Return (x, y) of the center of cell containing provided text 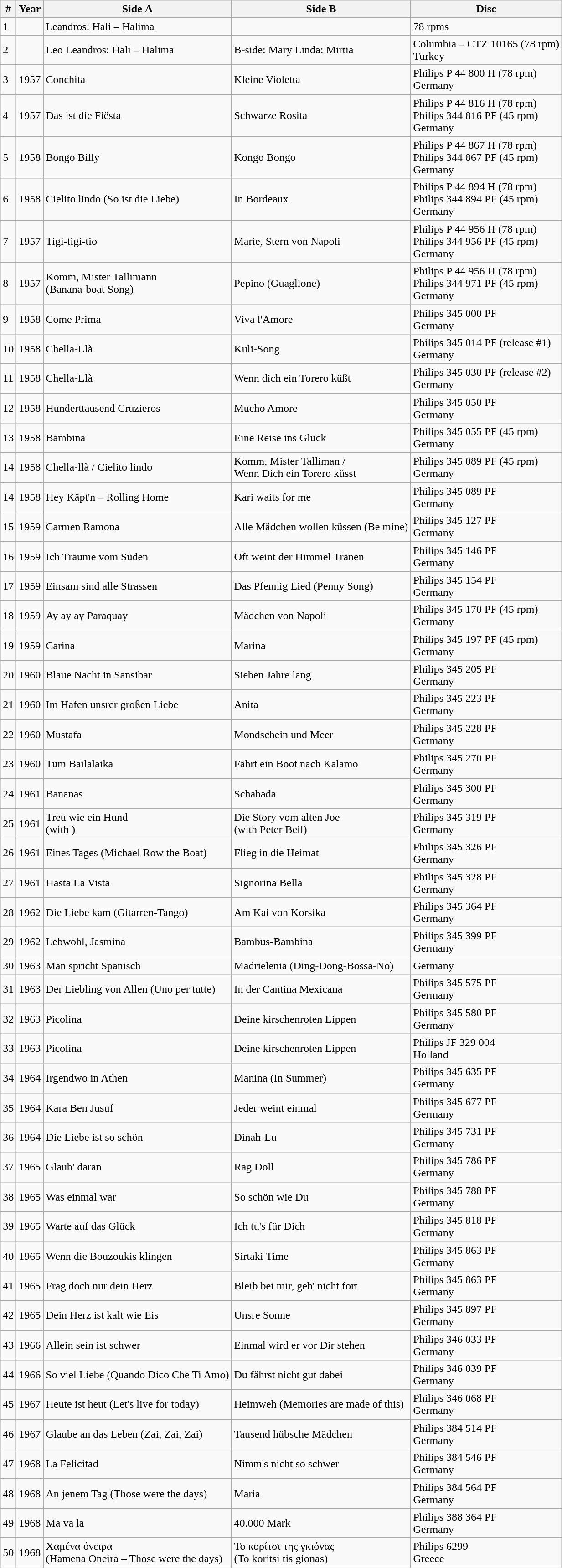
48 (8, 1494)
16 (8, 556)
Philips 345 580 PFGermany (486, 1019)
Du fährst nicht gut dabei (321, 1375)
Philips 345 270 PFGermany (486, 764)
Philips P 44 800 H (78 rpm)Germany (486, 79)
Χαμένα όνειρα(Hamena Oneira – Those were the days) (138, 1553)
Bambina (138, 438)
Philips 345 788 PFGermany (486, 1196)
Warte auf das Glück (138, 1226)
Tigi-tigi-tio (138, 241)
Philips 345 197 PF (45 rpm)Germany (486, 646)
43 (8, 1345)
9 (8, 319)
6 (8, 199)
Wenn die Bouzoukis klingen (138, 1256)
Der Liebling von Allen (Uno per tutte) (138, 989)
Philips 345 575 PFGermany (486, 989)
Die Liebe ist so schön (138, 1137)
Sirtaki Time (321, 1256)
38 (8, 1196)
Lebwohl, Jasmina (138, 942)
Mondschein und Meer (321, 734)
Alle Mädchen wollen küssen (Be mine) (321, 527)
Philips 345 677 PFGermany (486, 1108)
23 (8, 764)
Philips 6299Greece (486, 1553)
Conchita (138, 79)
41 (8, 1286)
Schwarze Rosita (321, 115)
Philips 345 300 PFGermany (486, 793)
Come Prima (138, 319)
Madrielenia (Ding-Dong-Bossa-No) (321, 966)
Einsam sind alle Strassen (138, 586)
2 (8, 50)
Columbia – CTZ 10165 (78 rpm)Turkey (486, 50)
Bananas (138, 793)
7 (8, 241)
Komm, Mister Talliman /Wenn Dich ein Torero küsst (321, 468)
Die Story vom alten Joe(with Peter Beil) (321, 823)
Maria (321, 1494)
Flieg in die Heimat (321, 853)
So viel Liebe (Quando Dico Che Ti Amo) (138, 1375)
Philips P 44 867 H (78 rpm)Philips 344 867 PF (45 rpm)Germany (486, 157)
Philips 345 089 PF (45 rpm)Germany (486, 468)
Philips 384 514 PFGermany (486, 1434)
5 (8, 157)
Glaub' daran (138, 1167)
50 (8, 1553)
Philips 345 228 PFGermany (486, 734)
Ich Träume vom Süden (138, 556)
26 (8, 853)
34 (8, 1078)
4 (8, 115)
Philips 345 000 PFGermany (486, 319)
Dinah-Lu (321, 1137)
Philips 345 731 PFGermany (486, 1137)
30 (8, 966)
Dein Herz ist kalt wie Eis (138, 1315)
Anita (321, 705)
46 (8, 1434)
10 (8, 348)
Chella-llà / Cielito lindo (138, 468)
Was einmal war (138, 1196)
Heimweh (Memories are made of this) (321, 1404)
Philips 346 033 PFGermany (486, 1345)
Kleine Violetta (321, 79)
45 (8, 1404)
42 (8, 1315)
Ay ay ay Paraquay (138, 616)
Glaube an das Leben (Zai, Zai, Zai) (138, 1434)
Philips P 44 956 H (78 rpm)Philips 344 956 PF (45 rpm)Germany (486, 241)
Tum Bailalaika (138, 764)
Philips 345 055 PF (45 rpm)Germany (486, 438)
Tausend hübsche Mädchen (321, 1434)
Philips 345 030 PF (release #2)Germany (486, 378)
39 (8, 1226)
Philips 345 014 PF (release #1)Germany (486, 348)
Philips P 44 894 H (78 rpm)Philips 344 894 PF (45 rpm)Germany (486, 199)
31 (8, 989)
Philips 345 897 PFGermany (486, 1315)
Ma va la (138, 1523)
Manina (In Summer) (321, 1078)
Am Kai von Korsika (321, 913)
Fährt ein Boot nach Kalamo (321, 764)
Mädchen von Napoli (321, 616)
Hasta La Vista (138, 883)
78 rpms (486, 26)
20 (8, 675)
Philips 345 146 PFGermany (486, 556)
19 (8, 646)
Eines Tages (Michael Row the Boat) (138, 853)
Signorina Bella (321, 883)
Rag Doll (321, 1167)
Im Hafen unsrer großen Liebe (138, 705)
Marina (321, 646)
Ich tu's für Dich (321, 1226)
Das Pfennig Lied (Penny Song) (321, 586)
B-side: Mary Linda: Mirtia (321, 50)
29 (8, 942)
15 (8, 527)
Side Α (138, 9)
Philips 345 089 PFGermany (486, 497)
In Bordeaux (321, 199)
Philips 345 399 PFGermany (486, 942)
Die Liebe kam (Gitarren-Tango) (138, 913)
Carmen Ramona (138, 527)
44 (8, 1375)
Philips 384 546 PFGermany (486, 1464)
Philips 345 154 PFGermany (486, 586)
27 (8, 883)
Allein sein ist schwer (138, 1345)
Nimm's nicht so schwer (321, 1464)
Man spricht Spanisch (138, 966)
22 (8, 734)
Einmal wird er vor Dir stehen (321, 1345)
32 (8, 1019)
Cielito lindo (So ist die Liebe) (138, 199)
Το κορίτσι της γκιόνας(To koritsi tis gionas) (321, 1553)
Viva l'Amore (321, 319)
8 (8, 283)
Das ist die Fiësta (138, 115)
Carina (138, 646)
Philips 345 127 PFGermany (486, 527)
Bongo Billy (138, 157)
Schabada (321, 793)
Disc (486, 9)
Philips 345 205 PFGermany (486, 675)
Leandros: Hali – Halima (138, 26)
Philips 345 223 PFGermany (486, 705)
Bleib bei mir, geh' nicht fort (321, 1286)
Philips P 44 816 H (78 rpm)Philips 344 816 PF (45 rpm)Germany (486, 115)
Sieben Jahre lang (321, 675)
Kuli-Song (321, 348)
Unsre Sonne (321, 1315)
Pepino (Guaglione) (321, 283)
So schön wie Du (321, 1196)
# (8, 9)
11 (8, 378)
1 (8, 26)
Philips 346 039 PFGermany (486, 1375)
25 (8, 823)
La Felicitad (138, 1464)
Irgendwo in Athen (138, 1078)
Komm, Mister Tallimann(Banana-boat Song) (138, 283)
17 (8, 586)
3 (8, 79)
36 (8, 1137)
18 (8, 616)
Philips JF 329 004Holland (486, 1049)
Germany (486, 966)
Jeder weint einmal (321, 1108)
An jenem Tag (Those were the days) (138, 1494)
Philips 388 364 PFGermany (486, 1523)
Philips 345 364 PFGermany (486, 913)
Year (30, 9)
12 (8, 408)
Side Β (321, 9)
Philips 345 786 PFGermany (486, 1167)
Philips 345 818 PFGermany (486, 1226)
Kongo Bongo (321, 157)
47 (8, 1464)
Kara Ben Jusuf (138, 1108)
Philips P 44 956 H (78 rpm)Philips 344 971 PF (45 rpm)Germany (486, 283)
Leo Leandros: Hali – Halima (138, 50)
37 (8, 1167)
40 (8, 1256)
Mucho Amore (321, 408)
Philips 345 326 PFGermany (486, 853)
Eine Reise ins Glück (321, 438)
Philips 346 068 PFGermany (486, 1404)
Blaue Nacht in Sansibar (138, 675)
Bambus-Bambina (321, 942)
Philips 345 050 PFGermany (486, 408)
24 (8, 793)
Hunderttausend Cruzieros (138, 408)
28 (8, 913)
Marie, Stern von Napoli (321, 241)
Hey Käpt'n – Rolling Home (138, 497)
33 (8, 1049)
Philips 345 319 PFGermany (486, 823)
Mustafa (138, 734)
Oft weint der Himmel Tränen (321, 556)
13 (8, 438)
21 (8, 705)
Philips 345 635 PFGermany (486, 1078)
Wenn dich ein Torero küßt (321, 378)
Philips 345 328 PFGermany (486, 883)
Treu wie ein Hund(with ) (138, 823)
49 (8, 1523)
40.000 Mark (321, 1523)
Heute ist heut (Let's live for today) (138, 1404)
35 (8, 1108)
Kari waits for me (321, 497)
In der Cantina Mexicana (321, 989)
Philips 384 564 PFGermany (486, 1494)
Philips 345 170 PF (45 rpm)Germany (486, 616)
Frag doch nur dein Herz (138, 1286)
